Return (x, y) of the center of cell containing provided text 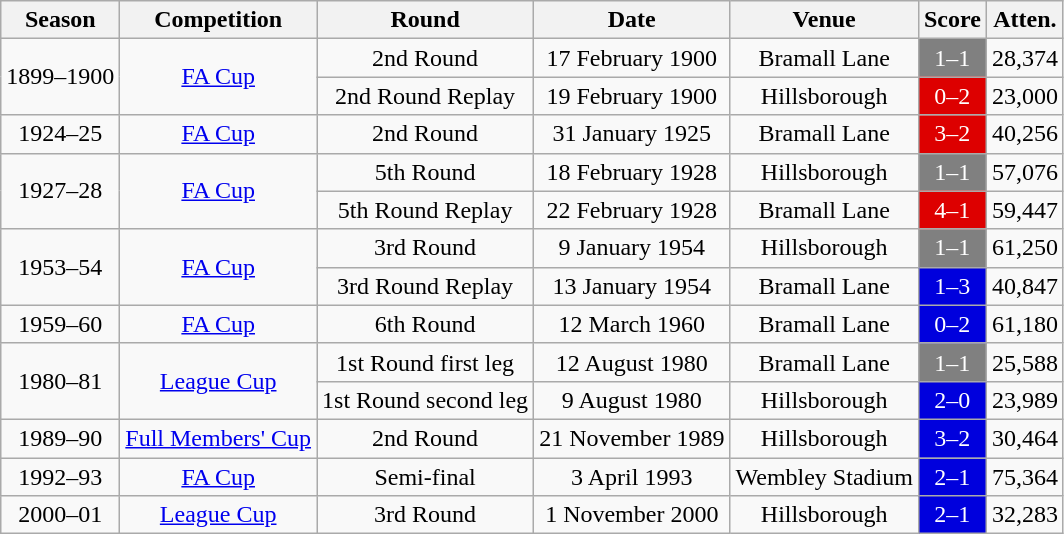
1992–93 (60, 477)
Wembley Stadium (824, 477)
57,076 (1024, 172)
61,250 (1024, 248)
32,283 (1024, 515)
1980–81 (60, 381)
Full Members' Cup (218, 438)
30,464 (1024, 438)
1899–1900 (60, 77)
5th Round (426, 172)
21 November 1989 (632, 438)
3 April 1993 (632, 477)
19 February 1900 (632, 96)
2000–01 (60, 515)
Season (60, 20)
23,989 (1024, 400)
18 February 1928 (632, 172)
25,588 (1024, 362)
2–0 (952, 400)
3rd Round Replay (426, 286)
Date (632, 20)
1 November 2000 (632, 515)
1924–25 (60, 134)
12 March 1960 (632, 324)
22 February 1928 (632, 210)
1989–90 (60, 438)
59,447 (1024, 210)
6th Round (426, 324)
1927–28 (60, 191)
1st Round first leg (426, 362)
Semi-final (426, 477)
Score (952, 20)
1–3 (952, 286)
61,180 (1024, 324)
1953–54 (60, 267)
31 January 1925 (632, 134)
12 August 1980 (632, 362)
40,256 (1024, 134)
13 January 1954 (632, 286)
40,847 (1024, 286)
4–1 (952, 210)
Atten. (1024, 20)
9 January 1954 (632, 248)
5th Round Replay (426, 210)
Round (426, 20)
75,364 (1024, 477)
23,000 (1024, 96)
28,374 (1024, 58)
2nd Round Replay (426, 96)
Competition (218, 20)
Venue (824, 20)
9 August 1980 (632, 400)
17 February 1900 (632, 58)
1959–60 (60, 324)
1st Round second leg (426, 400)
